Return the (x, y) coordinate for the center point of the cell that contains the specified text.  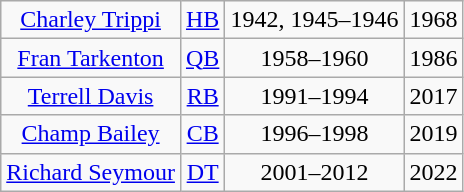
1996–1998 (314, 134)
2022 (434, 172)
1991–1994 (314, 96)
Terrell Davis (91, 96)
QB (202, 58)
CB (202, 134)
Charley Trippi (91, 20)
1986 (434, 58)
RB (202, 96)
1968 (434, 20)
DT (202, 172)
1942, 1945–1946 (314, 20)
2019 (434, 134)
HB (202, 20)
1958–1960 (314, 58)
2017 (434, 96)
Champ Bailey (91, 134)
2001–2012 (314, 172)
Richard Seymour (91, 172)
Fran Tarkenton (91, 58)
